Output the [x, y] coordinate of the center of the cell containing the given text.  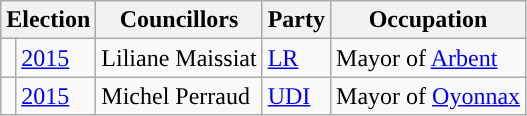
UDI [296, 96]
Councillors [179, 20]
LR [296, 58]
Michel Perraud [179, 96]
Occupation [428, 20]
Mayor of Oyonnax [428, 96]
Liliane Maissiat [179, 58]
Party [296, 20]
Election [48, 20]
Mayor of Arbent [428, 58]
